Pinpoint the cell where the given text exists, returning its [X, Y] midpoint coordinate. 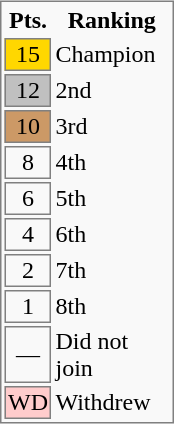
2nd [112, 92]
4 [28, 236]
15 [28, 56]
5th [112, 200]
8th [112, 308]
Withdrew [112, 404]
1 [28, 308]
6 [28, 200]
4th [112, 164]
10 [28, 128]
8 [28, 164]
Champion [112, 56]
Ranking [112, 21]
Did not join [112, 356]
Pts. [28, 21]
2 [28, 272]
— [28, 356]
WD [28, 404]
12 [28, 92]
7th [112, 272]
6th [112, 236]
3rd [112, 128]
